Search for the cell housing the specified text and yield its [x, y] center coordinate. 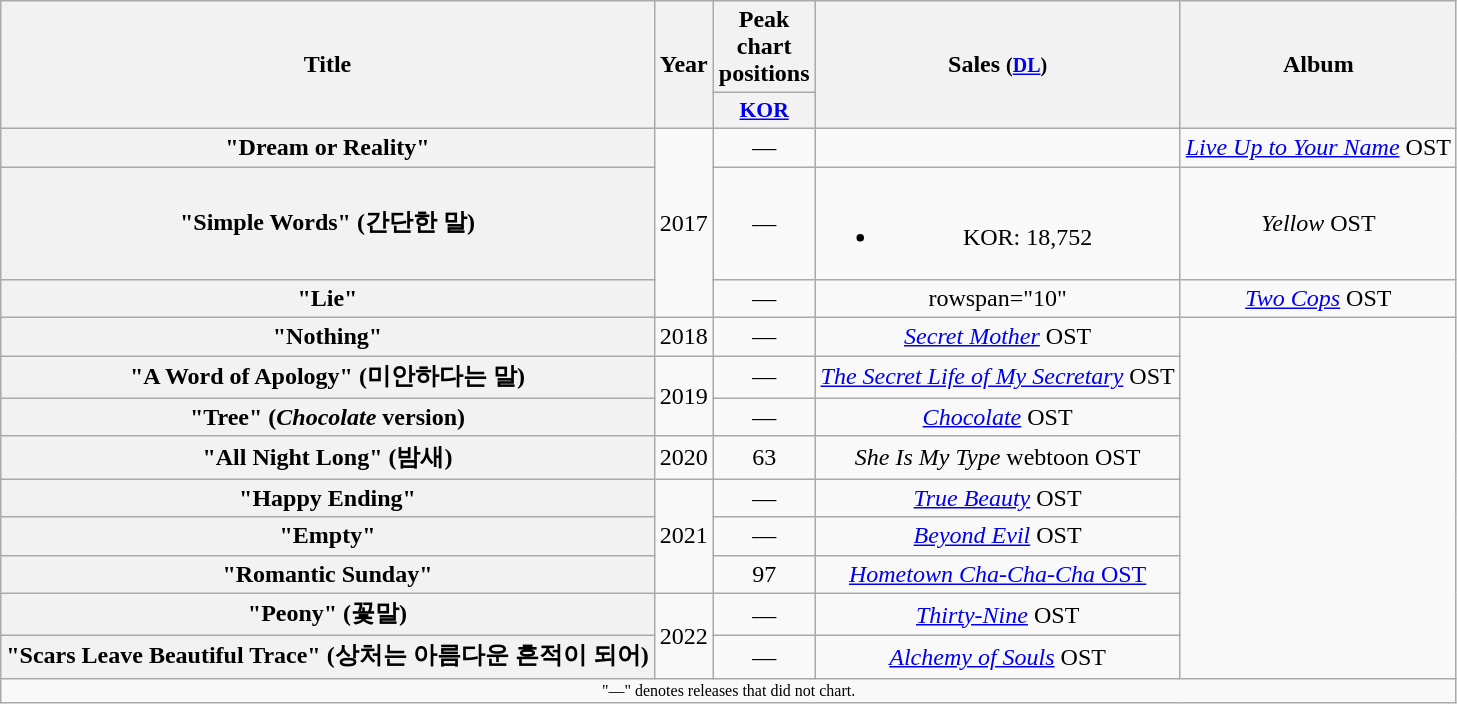
Two Cops OST [1318, 299]
KOR: 18,752 [998, 222]
She Is My Type webtoon OST [998, 458]
Chocolate OST [998, 417]
"Lie" [328, 299]
"All Night Long" (밤새) [328, 458]
"Peony" (꽃말) [328, 614]
Yellow OST [1318, 222]
97 [764, 574]
"Empty" [328, 536]
"Dream or Reality" [328, 147]
The Secret Life of My Secretary OST [998, 378]
"Tree" (Chocolate version) [328, 417]
Year [684, 65]
Alchemy of Souls OST [998, 658]
2021 [684, 536]
"A Word of Apology" (미안하다는 말) [328, 378]
rowspan="10" [998, 299]
True Beauty OST [998, 498]
Live Up to Your Name OST [1318, 147]
Secret Mother OST [998, 337]
"Happy Ending" [328, 498]
2022 [684, 636]
63 [764, 458]
Thirty-Nine OST [998, 614]
Beyond Evil OST [998, 536]
Peak chart positions [764, 47]
"Romantic Sunday" [328, 574]
Title [328, 65]
"Simple Words" (간단한 말) [328, 222]
Album [1318, 65]
2019 [684, 396]
"Scars Leave Beautiful Trace" (상처는 아름다운 흔적이 되어) [328, 658]
"—" denotes releases that did not chart. [729, 690]
2020 [684, 458]
2018 [684, 337]
2017 [684, 222]
Sales (DL) [998, 65]
Hometown Cha-Cha-Cha OST [998, 574]
"Nothing" [328, 337]
KOR [764, 111]
